Capture the cell that displays the provided text and extract its (x, y) central coordinate. 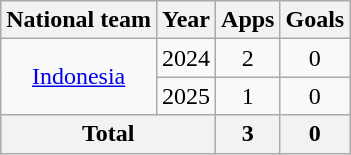
Apps (248, 20)
2 (248, 58)
National team (79, 20)
2024 (186, 58)
Goals (315, 20)
Total (108, 134)
Indonesia (79, 77)
1 (248, 96)
2025 (186, 96)
3 (248, 134)
Year (186, 20)
